Return (x, y) of the center of cell containing provided text 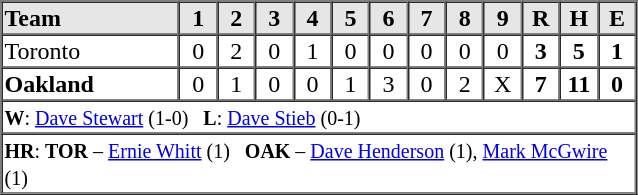
9 (503, 18)
Oakland (91, 84)
Toronto (91, 50)
H (579, 18)
4 (312, 18)
6 (388, 18)
X (503, 84)
8 (465, 18)
W: Dave Stewart (1-0) L: Dave Stieb (0-1) (319, 116)
11 (579, 84)
E (617, 18)
Team (91, 18)
HR: TOR – Ernie Whitt (1) OAK – Dave Henderson (1), Mark McGwire (1) (319, 164)
R (541, 18)
